Extract the (x, y) coordinate from the center of the cell holding the provided text.  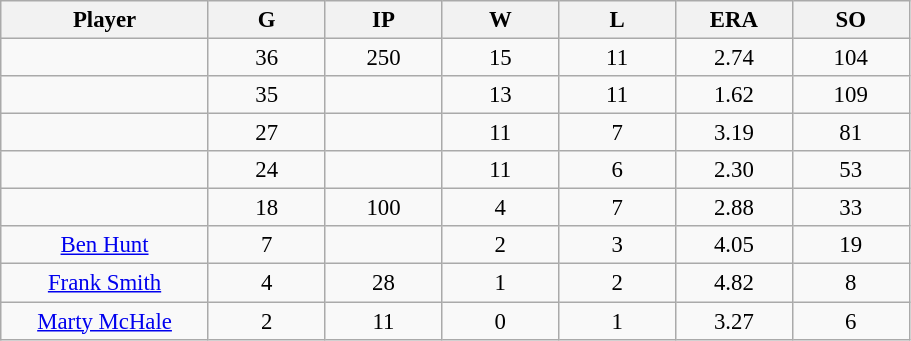
3.19 (734, 133)
Marty McHale (105, 321)
3.27 (734, 321)
104 (850, 58)
36 (266, 58)
18 (266, 208)
4.82 (734, 283)
Ben Hunt (105, 245)
19 (850, 245)
4.05 (734, 245)
13 (500, 95)
W (500, 20)
Frank Smith (105, 283)
24 (266, 170)
33 (850, 208)
0 (500, 321)
109 (850, 95)
53 (850, 170)
35 (266, 95)
3 (618, 245)
250 (384, 58)
ERA (734, 20)
28 (384, 283)
15 (500, 58)
SO (850, 20)
2.30 (734, 170)
L (618, 20)
G (266, 20)
81 (850, 133)
2.74 (734, 58)
100 (384, 208)
27 (266, 133)
1.62 (734, 95)
2.88 (734, 208)
Player (105, 20)
IP (384, 20)
8 (850, 283)
